Capture the cell that displays the provided text and extract its (x, y) central coordinate. 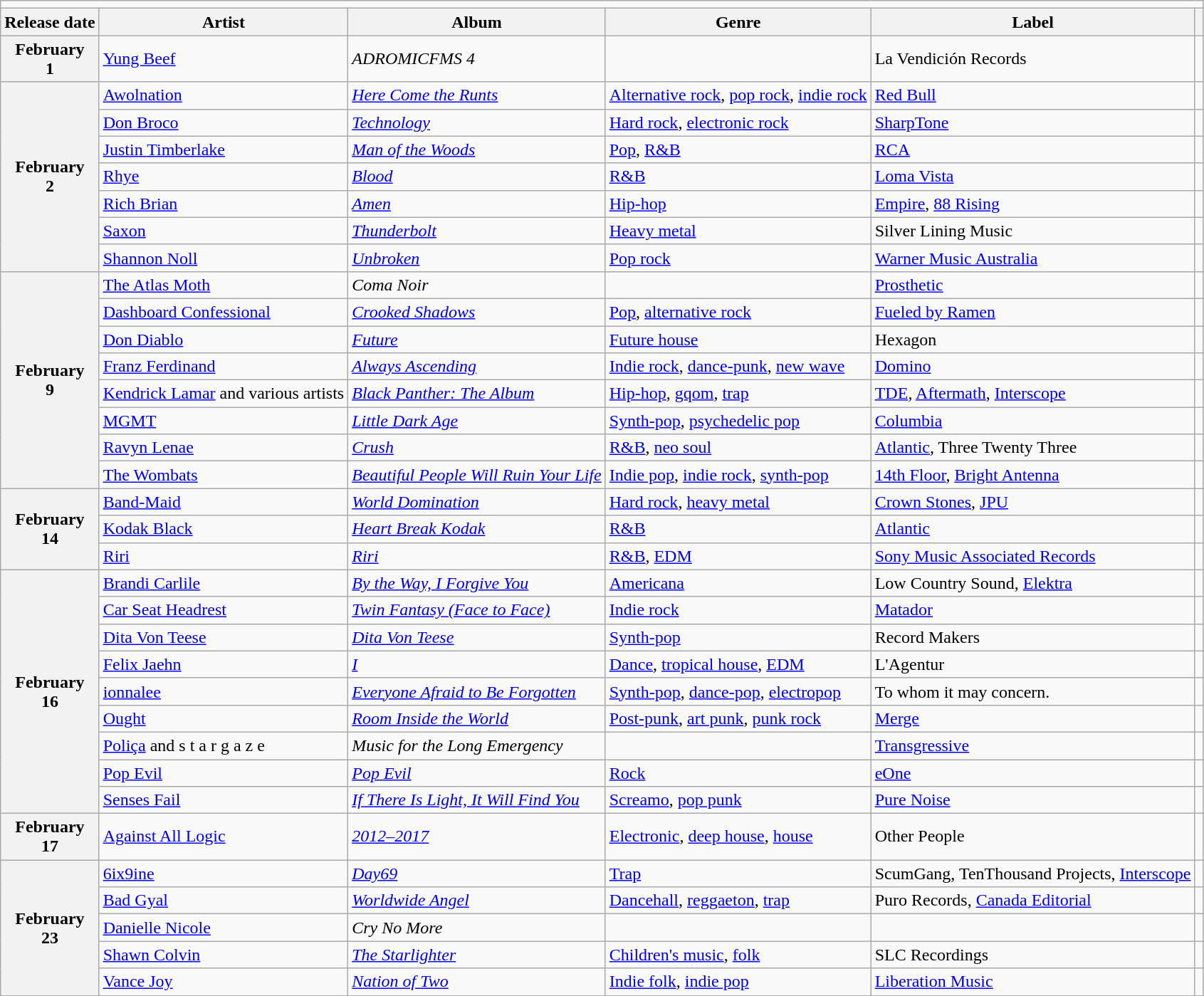
2012–2017 (477, 837)
February16 (50, 692)
Kendrick Lamar and various artists (224, 394)
Hard rock, electronic rock (738, 122)
R&B, EDM (738, 556)
Blood (477, 177)
To whom it may concern. (1032, 691)
Hard rock, heavy metal (738, 502)
Indie rock, dance-punk, new wave (738, 367)
Indie rock (738, 610)
TDE, Aftermath, Interscope (1032, 394)
Indie pop, indie rock, synth-pop (738, 475)
6ix9ine (224, 874)
Don Diablo (224, 340)
MGMT (224, 421)
Car Seat Headrest (224, 610)
Man of the Woods (477, 150)
Alternative rock, pop rock, indie rock (738, 95)
Prosthetic (1032, 285)
Black Panther: The Album (477, 394)
Atlantic (1032, 529)
Shannon Noll (224, 258)
Rhye (224, 177)
Brandi Carlile (224, 583)
La Vendición Records (1032, 58)
Music for the Long Emergency (477, 745)
Trap (738, 874)
14th Floor, Bright Antenna (1032, 475)
Columbia (1032, 421)
Room Inside the World (477, 718)
Senses Fail (224, 800)
Puro Records, Canada Editorial (1032, 901)
Bad Gyal (224, 901)
Hexagon (1032, 340)
Future house (738, 340)
Pure Noise (1032, 800)
Domino (1032, 367)
Pop rock (738, 258)
February14 (50, 529)
Matador (1032, 610)
Justin Timberlake (224, 150)
Franz Ferdinand (224, 367)
Future (477, 340)
Against All Logic (224, 837)
Artist (224, 22)
Album (477, 22)
Dance, tropical house, EDM (738, 664)
Amen (477, 204)
Loma Vista (1032, 177)
Merge (1032, 718)
Yung Beef (224, 58)
Transgressive (1032, 745)
The Atlas Moth (224, 285)
Indie folk, indie pop (738, 982)
Ought (224, 718)
Here Come the Runts (477, 95)
Unbroken (477, 258)
Synth-pop, dance-pop, electropop (738, 691)
ionnalee (224, 691)
Synth-pop (738, 637)
Worldwide Angel (477, 901)
Heavy metal (738, 231)
ScumGang, TenThousand Projects, Interscope (1032, 874)
The Starlighter (477, 955)
Cry No More (477, 928)
Coma Noir (477, 285)
Saxon (224, 231)
Warner Music Australia (1032, 258)
Children's music, folk (738, 955)
The Wombats (224, 475)
Electronic, deep house, house (738, 837)
Day69 (477, 874)
Awolnation (224, 95)
Beautiful People Will Ruin Your Life (477, 475)
Twin Fantasy (Face to Face) (477, 610)
Genre (738, 22)
Pop, alternative rock (738, 312)
Record Makers (1032, 637)
ADROMICFMS 4 (477, 58)
If There Is Light, It Will Find You (477, 800)
Pop, R&B (738, 150)
February9 (50, 379)
Vance Joy (224, 982)
Rock (738, 772)
Danielle Nicole (224, 928)
Ravyn Lenae (224, 448)
Kodak Black (224, 529)
Dashboard Confessional (224, 312)
Synth-pop, psychedelic pop (738, 421)
Silver Lining Music (1032, 231)
Label (1032, 22)
R&B, neo soul (738, 448)
Crush (477, 448)
RCA (1032, 150)
Everyone Afraid to Be Forgotten (477, 691)
Atlantic, Three Twenty Three (1032, 448)
Heart Break Kodak (477, 529)
SLC Recordings (1032, 955)
Always Ascending (477, 367)
L'Agentur (1032, 664)
Thunderbolt (477, 231)
Red Bull (1032, 95)
Nation of Two (477, 982)
Post-punk, art punk, punk rock (738, 718)
Release date (50, 22)
February2 (50, 177)
Don Broco (224, 122)
By the Way, I Forgive You (477, 583)
Liberation Music (1032, 982)
eOne (1032, 772)
Screamo, pop punk (738, 800)
Empire, 88 Rising (1032, 204)
February23 (50, 928)
Shawn Colvin (224, 955)
Poliça and s t a r g a z e (224, 745)
Americana (738, 583)
Felix Jaehn (224, 664)
Fueled by Ramen (1032, 312)
Rich Brian (224, 204)
Hip-hop, gqom, trap (738, 394)
Little Dark Age (477, 421)
Technology (477, 122)
Crooked Shadows (477, 312)
I (477, 664)
February17 (50, 837)
World Domination (477, 502)
Other People (1032, 837)
SharpTone (1032, 122)
Sony Music Associated Records (1032, 556)
Band-Maid (224, 502)
Low Country Sound, Elektra (1032, 583)
Crown Stones, JPU (1032, 502)
February1 (50, 58)
Hip-hop (738, 204)
Dancehall, reggaeton, trap (738, 901)
